Determine the (X, Y) coordinate at the center of the cell enclosing the given text.  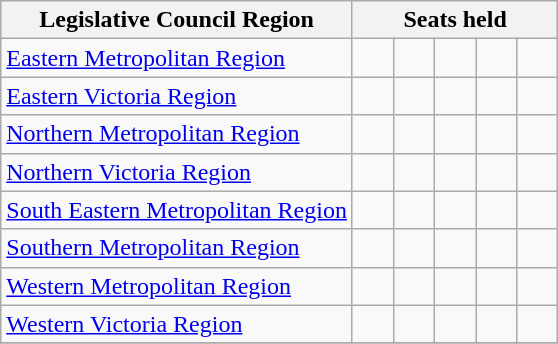
Eastern Metropolitan Region (177, 58)
Northern Victoria Region (177, 172)
Western Victoria Region (177, 324)
Seats held (454, 20)
Northern Metropolitan Region (177, 134)
Western Metropolitan Region (177, 286)
Eastern Victoria Region (177, 96)
Southern Metropolitan Region (177, 248)
Legislative Council Region (177, 20)
South Eastern Metropolitan Region (177, 210)
